Determine the (x, y) coordinate at the center of the cell enclosing the given text.  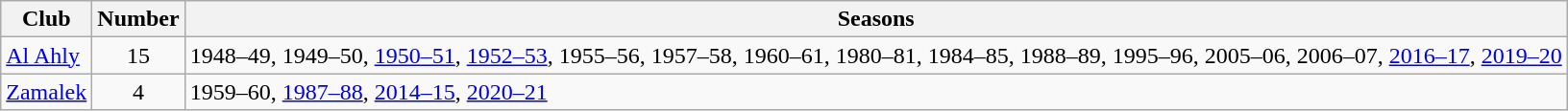
Seasons (876, 19)
1959–60, 1987–88, 2014–15, 2020–21 (876, 92)
Al Ahly (46, 55)
15 (138, 55)
Zamalek (46, 92)
Club (46, 19)
4 (138, 92)
Number (138, 19)
1948–49, 1949–50, 1950–51, 1952–53, 1955–56, 1957–58, 1960–61, 1980–81, 1984–85, 1988–89, 1995–96, 2005–06, 2006–07, 2016–17, 2019–20 (876, 55)
